Output the [x, y] coordinate of the center of the cell containing the given text.  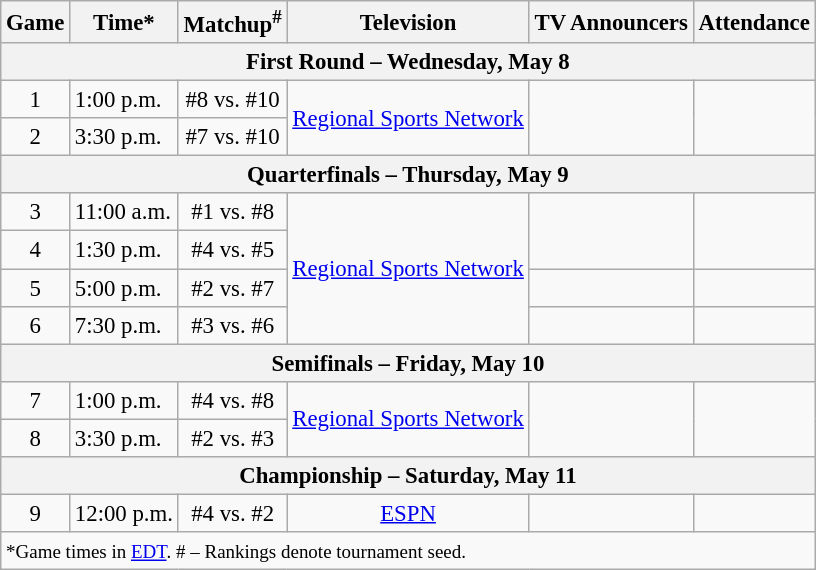
#4 vs. #5 [232, 250]
9 [36, 513]
#2 vs. #7 [232, 288]
#8 vs. #10 [232, 100]
11:00 a.m. [124, 213]
7 [36, 400]
#4 vs. #8 [232, 400]
Game [36, 22]
Championship – Saturday, May 11 [408, 476]
#4 vs. #2 [232, 513]
Quarterfinals – Thursday, May 9 [408, 175]
Attendance [754, 22]
6 [36, 325]
1:30 p.m. [124, 250]
4 [36, 250]
TV Announcers [611, 22]
*Game times in EDT. # – Rankings denote tournament seed. [408, 551]
12:00 p.m. [124, 513]
5 [36, 288]
#1 vs. #8 [232, 213]
Semifinals – Friday, May 10 [408, 363]
1 [36, 100]
5:00 p.m. [124, 288]
First Round – Wednesday, May 8 [408, 62]
Matchup# [232, 22]
#3 vs. #6 [232, 325]
2 [36, 137]
ESPN [408, 513]
7:30 p.m. [124, 325]
8 [36, 438]
#7 vs. #10 [232, 137]
3 [36, 213]
#2 vs. #3 [232, 438]
Television [408, 22]
Time* [124, 22]
